Locate the cell with the specified text and output its (X, Y) center coordinate. 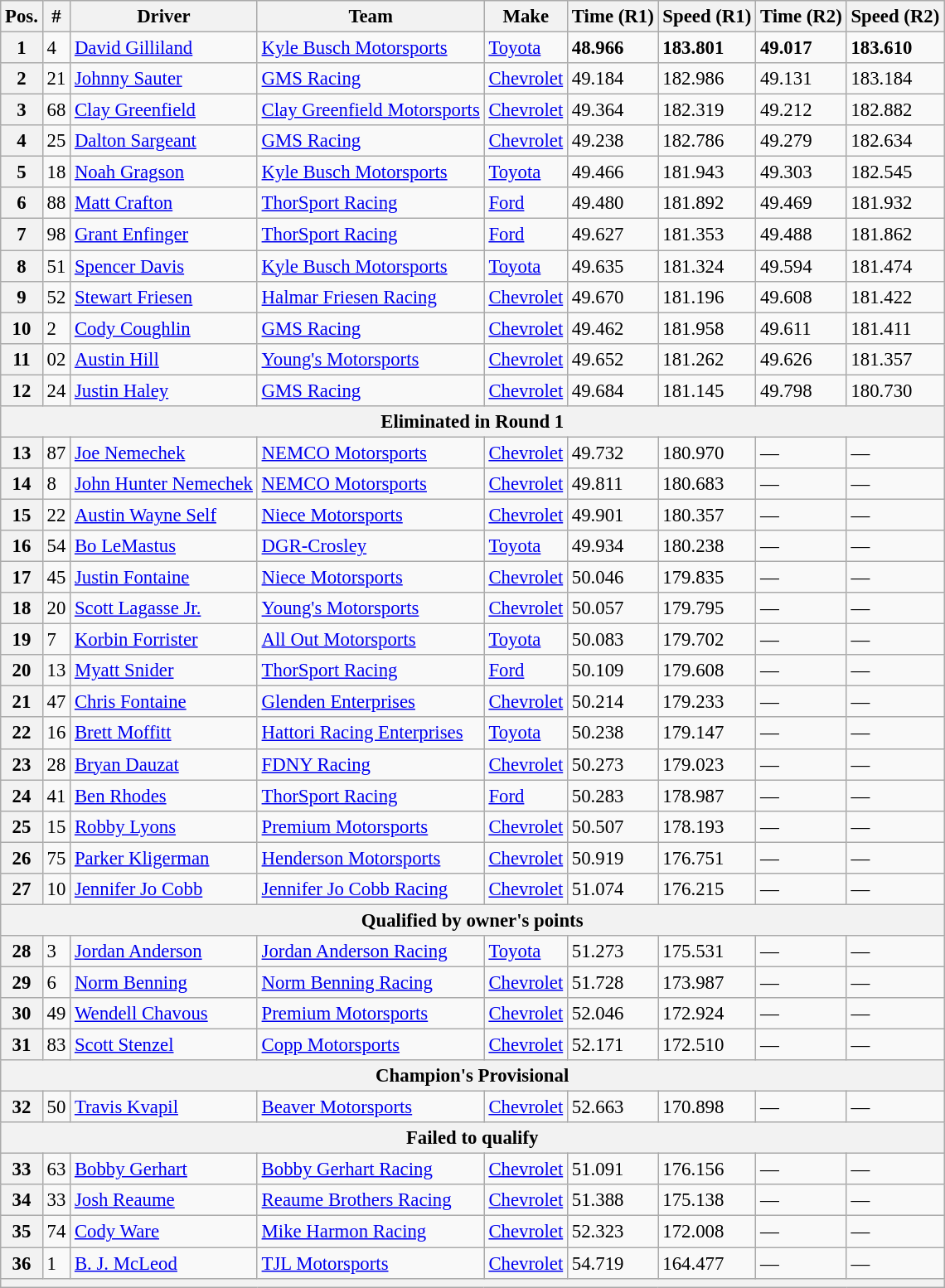
Travis Kvapil (164, 1107)
49.627 (613, 235)
172.510 (707, 1045)
Grant Enfinger (164, 235)
49.732 (613, 453)
49.670 (613, 297)
176.156 (707, 1169)
45 (56, 578)
182.786 (707, 141)
Jordan Anderson (164, 951)
178.987 (707, 796)
Make (526, 17)
Wendell Chavous (164, 1014)
50.057 (613, 608)
179.795 (707, 608)
181.324 (707, 266)
Norm Benning Racing (371, 982)
Ben Rhodes (164, 796)
49.279 (802, 141)
183.610 (895, 48)
179.147 (707, 734)
88 (56, 203)
Eliminated in Round 1 (472, 422)
Henderson Motorsports (371, 858)
19 (22, 640)
B. J. McLeod (164, 1263)
49.811 (613, 484)
Jennifer Jo Cobb (164, 889)
Halmar Friesen Racing (371, 297)
49.934 (613, 546)
50.238 (613, 734)
49.131 (802, 79)
Reaume Brothers Racing (371, 1201)
181.196 (707, 297)
Glenden Enterprises (371, 702)
Noah Gragson (164, 172)
52.323 (613, 1232)
Failed to qualify (472, 1138)
49.480 (613, 203)
Hattori Racing Enterprises (371, 734)
181.411 (895, 328)
Champion's Provisional (472, 1076)
12 (22, 390)
176.215 (707, 889)
26 (22, 858)
DGR-Crosley (371, 546)
52.663 (613, 1107)
Pos. (22, 17)
17 (22, 578)
49.798 (802, 390)
52 (56, 297)
182.634 (895, 141)
49.017 (802, 48)
179.023 (707, 764)
179.835 (707, 578)
183.801 (707, 48)
Parker Kligerman (164, 858)
Brett Moffitt (164, 734)
49.626 (802, 359)
34 (22, 1201)
Bobby Gerhart Racing (371, 1169)
180.730 (895, 390)
51 (56, 266)
Jennifer Jo Cobb Racing (371, 889)
Justin Fontaine (164, 578)
Clay Greenfield Motorsports (371, 110)
Speed (R2) (895, 17)
5 (22, 172)
Chris Fontaine (164, 702)
179.233 (707, 702)
31 (22, 1045)
47 (56, 702)
Mike Harmon Racing (371, 1232)
181.958 (707, 328)
180.683 (707, 484)
54.719 (613, 1263)
Norm Benning (164, 982)
FDNY Racing (371, 764)
41 (56, 796)
32 (22, 1107)
179.702 (707, 640)
176.751 (707, 858)
175.138 (707, 1201)
178.193 (707, 826)
Team (371, 17)
181.357 (895, 359)
Scott Stenzel (164, 1045)
181.353 (707, 235)
49.364 (613, 110)
50.283 (613, 796)
# (56, 17)
9 (22, 297)
49.611 (802, 328)
49.462 (613, 328)
51.728 (613, 982)
Myatt Snider (164, 671)
181.145 (707, 390)
181.474 (895, 266)
Copp Motorsports (371, 1045)
49.594 (802, 266)
30 (22, 1014)
74 (56, 1232)
51.074 (613, 889)
Austin Hill (164, 359)
52.171 (613, 1045)
02 (56, 359)
49.466 (613, 172)
Korbin Forrister (164, 640)
Jordan Anderson Racing (371, 951)
49.238 (613, 141)
Bo LeMastus (164, 546)
173.987 (707, 982)
Bryan Dauzat (164, 764)
172.008 (707, 1232)
83 (56, 1045)
Johnny Sauter (164, 79)
50.109 (613, 671)
181.892 (707, 203)
36 (22, 1263)
49.901 (613, 515)
Joe Nemechek (164, 453)
181.422 (895, 297)
164.477 (707, 1263)
Cody Ware (164, 1232)
172.924 (707, 1014)
87 (56, 453)
75 (56, 858)
27 (22, 889)
50.083 (613, 640)
182.986 (707, 79)
Cody Coughlin (164, 328)
51.273 (613, 951)
All Out Motorsports (371, 640)
50.046 (613, 578)
180.970 (707, 453)
63 (56, 1169)
183.184 (895, 79)
John Hunter Nemechek (164, 484)
182.545 (895, 172)
49.608 (802, 297)
50.273 (613, 764)
51.091 (613, 1169)
50.919 (613, 858)
49.469 (802, 203)
Spencer Davis (164, 266)
49.635 (613, 266)
98 (56, 235)
Matt Crafton (164, 203)
50.214 (613, 702)
48.966 (613, 48)
182.882 (895, 110)
Stewart Friesen (164, 297)
29 (22, 982)
49.212 (802, 110)
Justin Haley (164, 390)
49 (56, 1014)
Time (R2) (802, 17)
Beaver Motorsports (371, 1107)
TJL Motorsports (371, 1263)
180.238 (707, 546)
175.531 (707, 951)
Josh Reaume (164, 1201)
52.046 (613, 1014)
23 (22, 764)
11 (22, 359)
14 (22, 484)
181.943 (707, 172)
49.184 (613, 79)
Clay Greenfield (164, 110)
Dalton Sargeant (164, 141)
Qualified by owner's points (472, 920)
Bobby Gerhart (164, 1169)
Time (R1) (613, 17)
181.262 (707, 359)
49.652 (613, 359)
Speed (R1) (707, 17)
Scott Lagasse Jr. (164, 608)
49.303 (802, 172)
50 (56, 1107)
68 (56, 110)
51.388 (613, 1201)
Austin Wayne Self (164, 515)
179.608 (707, 671)
180.357 (707, 515)
35 (22, 1232)
David Gilliland (164, 48)
Driver (164, 17)
50.507 (613, 826)
170.898 (707, 1107)
181.932 (895, 203)
49.488 (802, 235)
182.319 (707, 110)
49.684 (613, 390)
Robby Lyons (164, 826)
54 (56, 546)
181.862 (895, 235)
